Pinpoint the cell where the given text exists, returning its (X, Y) midpoint coordinate. 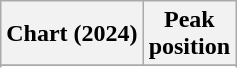
Peakposition (189, 34)
Chart (2024) (72, 34)
